Return [x, y] of the center of cell containing provided text 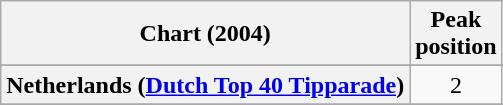
Peakposition [456, 34]
Netherlands (Dutch Top 40 Tipparade) [206, 85]
2 [456, 85]
Chart (2004) [206, 34]
